Pinpoint the cell where the given text exists, returning its (X, Y) midpoint coordinate. 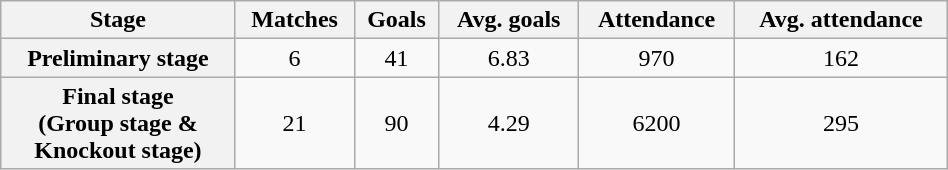
90 (396, 123)
Avg. goals (509, 20)
Goals (396, 20)
21 (294, 123)
6.83 (509, 58)
6 (294, 58)
162 (842, 58)
Final stage(Group stage &Knockout stage) (118, 123)
Attendance (656, 20)
6200 (656, 123)
295 (842, 123)
Preliminary stage (118, 58)
Matches (294, 20)
Stage (118, 20)
4.29 (509, 123)
41 (396, 58)
Avg. attendance (842, 20)
970 (656, 58)
